Determine the (X, Y) coordinate at the center of the cell enclosing the given text.  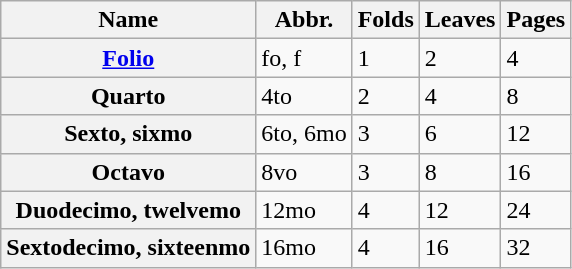
1 (386, 58)
Quarto (128, 96)
Leaves (460, 20)
6to, 6mo (304, 134)
Sextodecimo, sixteenmo (128, 248)
8vo (304, 172)
Pages (536, 20)
Octavo (128, 172)
6 (460, 134)
Sexto, sixmo (128, 134)
4to (304, 96)
Name (128, 20)
Abbr. (304, 20)
Duodecimo, twelvemo (128, 210)
16mo (304, 248)
32 (536, 248)
12mo (304, 210)
fo, f (304, 58)
Folio (128, 58)
Folds (386, 20)
24 (536, 210)
